Detect which cell encompasses the target text, then output its [X, Y] center coordinate. 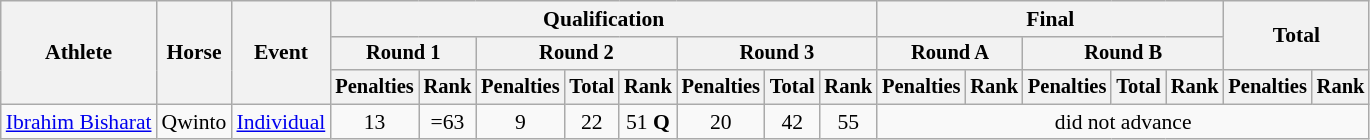
55 [848, 122]
Individual [280, 122]
Event [280, 52]
Athlete [79, 52]
22 [592, 122]
Round 2 [576, 54]
Round 1 [403, 54]
20 [721, 122]
Round A [950, 54]
Qwinto [194, 122]
51 Q [648, 122]
13 [374, 122]
Horse [194, 52]
Ibrahim Bisharat [79, 122]
Round 3 [777, 54]
did not advance [1123, 122]
=63 [448, 122]
42 [792, 122]
Final [1050, 19]
Round B [1123, 54]
Qualification [604, 19]
9 [520, 122]
